Scan for the cell matching the given text and deliver its [X, Y] coordinate at center. 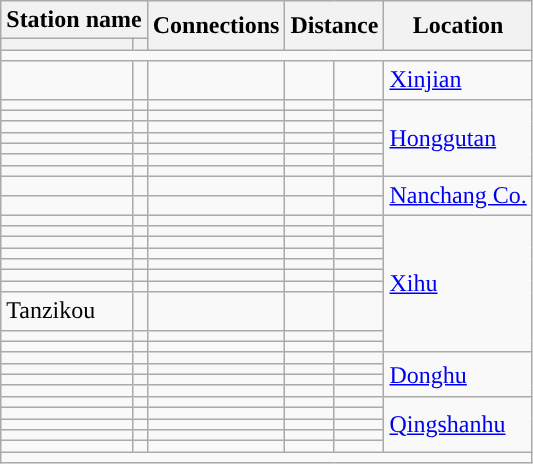
Station name [74, 20]
Location [458, 26]
Nanchang Co. [458, 195]
Honggutan [458, 138]
Distance [334, 26]
Xihu [458, 283]
Tanzikou [67, 311]
Connections [216, 26]
Xinjian [458, 80]
Donghu [458, 374]
Qingshanhu [458, 424]
